Find where the given text appears and provide that cell's center as (x, y) coordinate. 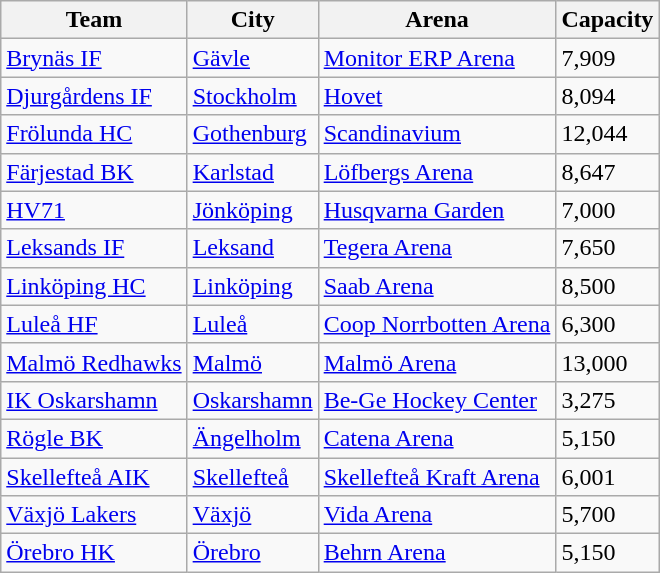
Växjö Lakers (94, 515)
13,000 (608, 362)
Örebro (252, 553)
Luleå (252, 324)
Löfbergs Arena (437, 172)
Linköping HC (94, 286)
Catena Arena (437, 438)
Örebro HK (94, 553)
Ängelholm (252, 438)
Behrn Arena (437, 553)
Brynäs IF (94, 58)
Saab Arena (437, 286)
Gävle (252, 58)
Capacity (608, 20)
Hovet (437, 96)
7,000 (608, 210)
Vida Arena (437, 515)
Be-Ge Hockey Center (437, 400)
IK Oskarshamn (94, 400)
12,044 (608, 134)
7,650 (608, 248)
Malmö (252, 362)
Skellefteå AIK (94, 477)
Luleå HF (94, 324)
Malmö Arena (437, 362)
Leksand (252, 248)
Växjö (252, 515)
3,275 (608, 400)
Skellefteå (252, 477)
City (252, 20)
6,001 (608, 477)
8,094 (608, 96)
Husqvarna Garden (437, 210)
Scandinavium (437, 134)
Monitor ERP Arena (437, 58)
Stockholm (252, 96)
Tegera Arena (437, 248)
Jönköping (252, 210)
Rögle BK (94, 438)
Frölunda HC (94, 134)
Djurgårdens IF (94, 96)
6,300 (608, 324)
Team (94, 20)
Skellefteå Kraft Arena (437, 477)
8,647 (608, 172)
Leksands IF (94, 248)
5,700 (608, 515)
Arena (437, 20)
Oskarshamn (252, 400)
7,909 (608, 58)
Linköping (252, 286)
HV71 (94, 210)
Färjestad BK (94, 172)
8,500 (608, 286)
Gothenburg (252, 134)
Karlstad (252, 172)
Malmö Redhawks (94, 362)
Coop Norrbotten Arena (437, 324)
